From the cell containing the given text, extract its center point as [x, y] coordinate. 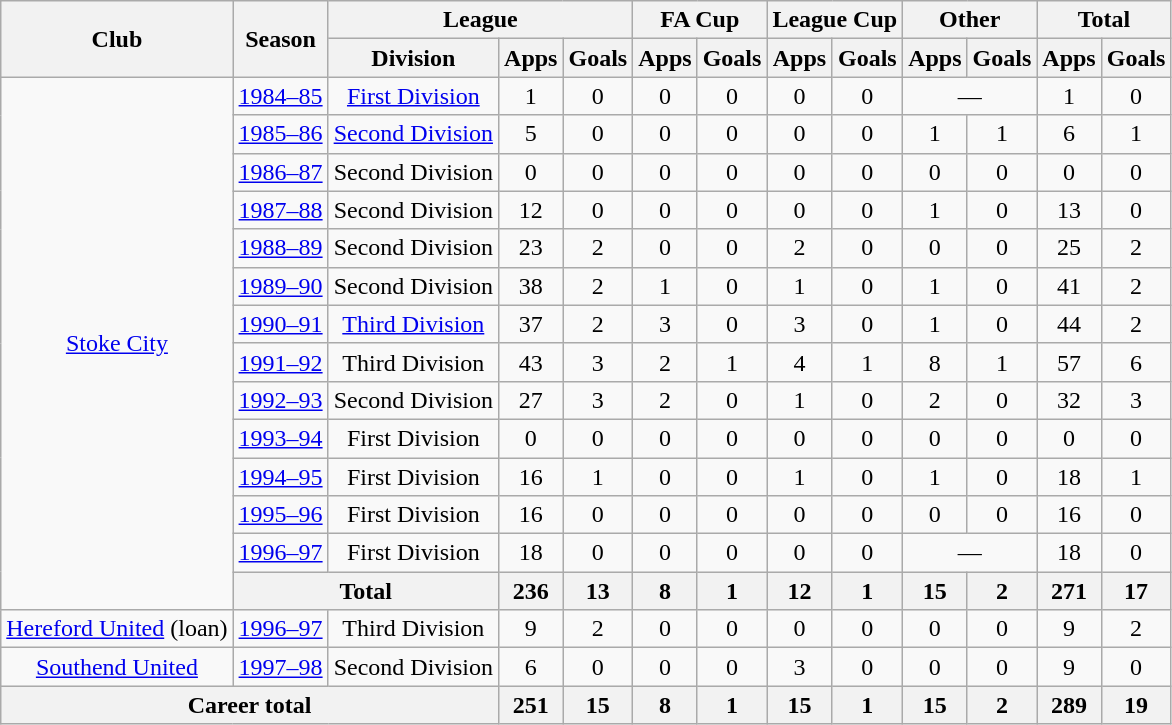
FA Cup [700, 20]
1995–96 [280, 515]
Club [117, 39]
Career total [250, 705]
251 [531, 705]
Hereford United (loan) [117, 629]
17 [1136, 591]
27 [531, 400]
32 [1069, 400]
19 [1136, 705]
1994–95 [280, 477]
1997–98 [280, 667]
38 [531, 286]
1985–86 [280, 134]
1989–90 [280, 286]
1993–94 [280, 438]
Southend United [117, 667]
1991–92 [280, 362]
League Cup [835, 20]
Division [413, 58]
44 [1069, 324]
Other [970, 20]
4 [800, 362]
1986–87 [280, 172]
289 [1069, 705]
271 [1069, 591]
236 [531, 591]
43 [531, 362]
57 [1069, 362]
Season [280, 39]
25 [1069, 248]
5 [531, 134]
1992–93 [280, 400]
1984–85 [280, 96]
41 [1069, 286]
1987–88 [280, 210]
37 [531, 324]
23 [531, 248]
League [480, 20]
1990–91 [280, 324]
1988–89 [280, 248]
Stoke City [117, 344]
